Detect which cell encompasses the target text, then output its (X, Y) center coordinate. 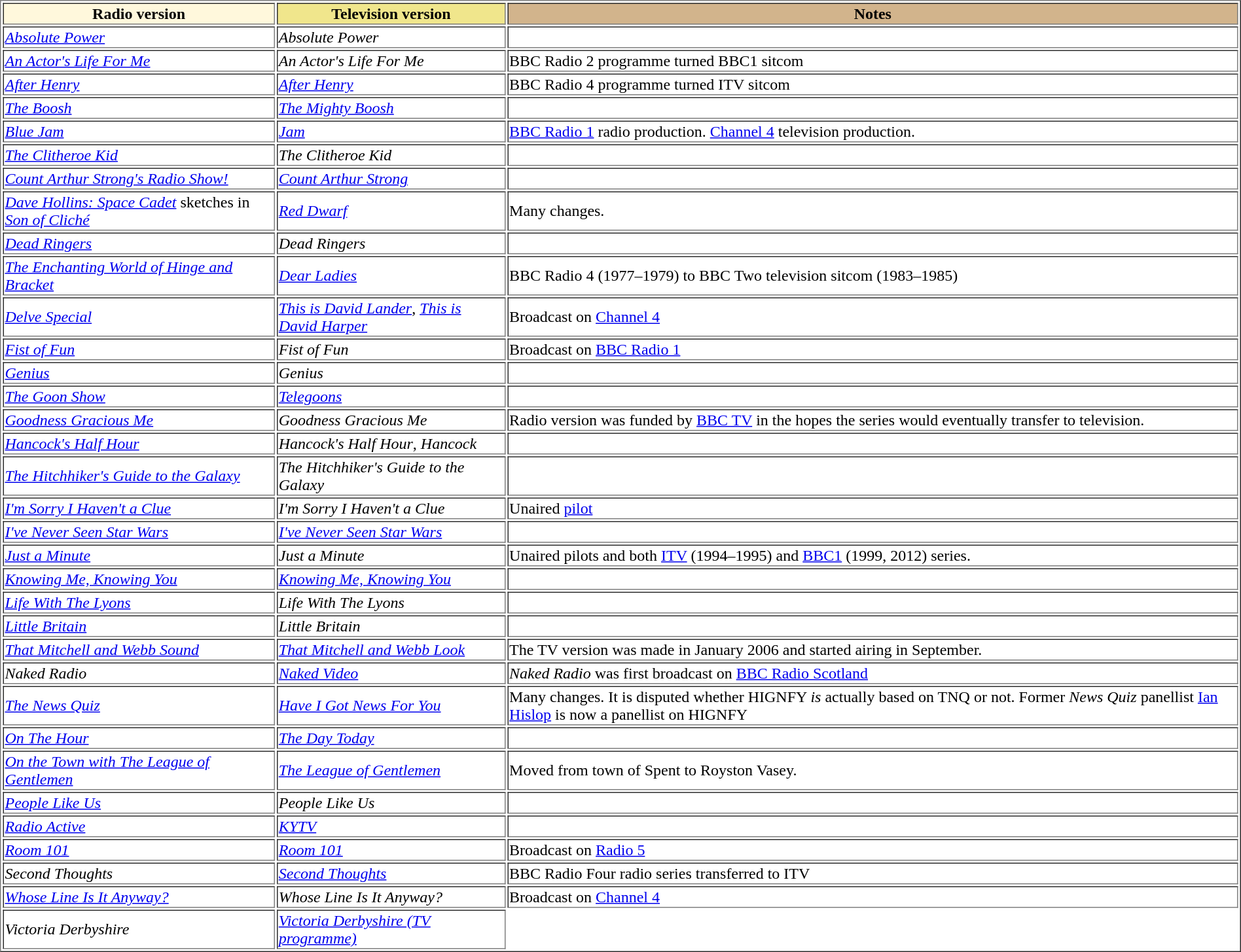
The Day Today (391, 738)
BBC Radio 2 programme turned BBC1 sitcom (872, 60)
Victoria Derbyshire (TV programme) (391, 929)
Radio version (139, 13)
The Goon Show (139, 397)
Moved from town of Spent to Royston Vasey. (872, 771)
Count Arthur Strong's Radio Show! (139, 178)
The News Quiz (139, 705)
That Mitchell and Webb Sound (139, 649)
The Mighty Boosh (391, 107)
Many changes. It is disputed whether HIGNFY is actually based on TNQ or not. Former News Quiz panellist Ian Hislop is now a panellist on HIGNFY (872, 705)
KYTV (391, 826)
Unaired pilots and both ITV (1994–1995) and BBC1 (1999, 2012) series. (872, 555)
Hancock's Half Hour (139, 444)
Telegoons (391, 397)
Count Arthur Strong (391, 178)
Dave Hollins: Space Cadet sketches in Son of Cliché (139, 211)
BBC Radio 1 radio production. Channel 4 television production. (872, 131)
Jam (391, 131)
Hancock's Half Hour, Hancock (391, 444)
That Mitchell and Webb Look (391, 649)
Dear Ladies (391, 276)
Naked Video (391, 673)
Red Dwarf (391, 211)
The League of Gentlemen (391, 771)
Many changes. (872, 211)
The Boosh (139, 107)
Naked Radio was first broadcast on BBC Radio Scotland (872, 673)
Victoria Derbyshire (139, 929)
Broadcast on BBC Radio 1 (872, 349)
Notes (872, 13)
Naked Radio (139, 673)
Blue Jam (139, 131)
Delve Special (139, 317)
Unaired pilot (872, 508)
BBC Radio 4 (1977–1979) to BBC Two television sitcom (1983–1985) (872, 276)
On the Town with The League of Gentlemen (139, 771)
Television version (391, 13)
Radio Active (139, 826)
BBC Radio Four radio series transferred to ITV (872, 873)
On The Hour (139, 738)
The TV version was made in January 2006 and started airing in September. (872, 649)
This is David Lander, This is David Harper (391, 317)
Radio version was funded by BBC TV in the hopes the series would eventually transfer to television. (872, 420)
Broadcast on Radio 5 (872, 849)
BBC Radio 4 programme turned ITV sitcom (872, 84)
Have I Got News For You (391, 705)
The Enchanting World of Hinge and Bracket (139, 276)
